From the cell containing the given text, extract its center point as [x, y] coordinate. 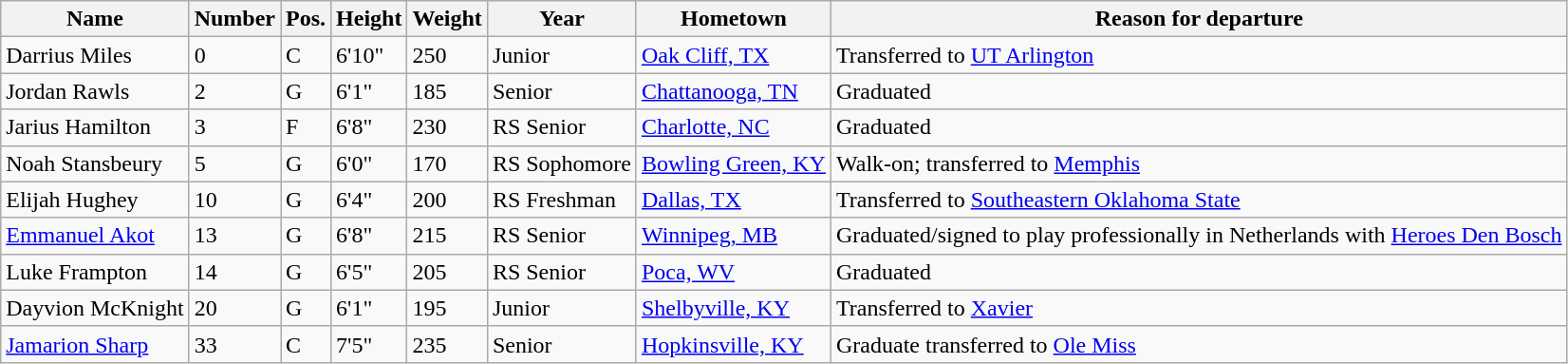
Poca, WV [733, 272]
Winnipeg, MB [733, 236]
Chattanooga, TN [733, 91]
13 [234, 236]
RS Sophomore [562, 163]
6'5" [369, 272]
235 [447, 344]
195 [447, 308]
33 [234, 344]
7'5" [369, 344]
Height [369, 19]
215 [447, 236]
F [306, 127]
230 [447, 127]
Year [562, 19]
RS Freshman [562, 200]
Hometown [733, 19]
Luke Frampton [95, 272]
Charlotte, NC [733, 127]
Graduated/signed to play professionally in Netherlands with Heroes Den Bosch [1199, 236]
250 [447, 55]
Name [95, 19]
200 [447, 200]
185 [447, 91]
Elijah Hughey [95, 200]
Graduate transferred to Ole Miss [1199, 344]
Number [234, 19]
Noah Stansbeury [95, 163]
14 [234, 272]
Dallas, TX [733, 200]
Dayvion McKnight [95, 308]
Transferred to Southeastern Oklahoma State [1199, 200]
Jarius Hamilton [95, 127]
10 [234, 200]
Transferred to Xavier [1199, 308]
Reason for departure [1199, 19]
Jordan Rawls [95, 91]
6'4" [369, 200]
Walk-on; transferred to Memphis [1199, 163]
3 [234, 127]
2 [234, 91]
Shelbyville, KY [733, 308]
170 [447, 163]
Oak Cliff, TX [733, 55]
6'10" [369, 55]
5 [234, 163]
Darrius Miles [95, 55]
Pos. [306, 19]
0 [234, 55]
Emmanuel Akot [95, 236]
Hopkinsville, KY [733, 344]
Bowling Green, KY [733, 163]
Transferred to UT Arlington [1199, 55]
Weight [447, 19]
6'0" [369, 163]
20 [234, 308]
Jamarion Sharp [95, 344]
205 [447, 272]
